For the text-containing cell, return its midpoint in [X, Y] coordinate format. 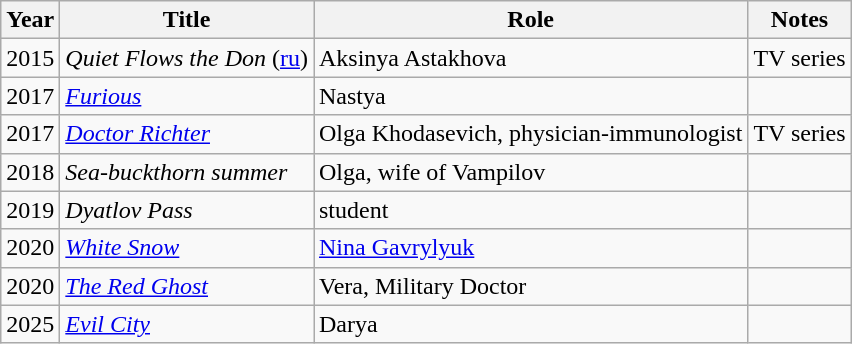
Furious [187, 96]
2018 [30, 172]
Year [30, 20]
Title [187, 20]
Darya [531, 324]
The Red Ghost [187, 286]
Olga, wife of Vampilov [531, 172]
Evil City [187, 324]
Notes [800, 20]
Nina Gavrylyuk [531, 248]
Aksinya Astakhova [531, 58]
Role [531, 20]
Doctor Richter [187, 134]
2025 [30, 324]
Olga Khodasevich, physician-immunologist [531, 134]
Nastya [531, 96]
White Snow [187, 248]
Sea-buckthorn summer [187, 172]
student [531, 210]
2019 [30, 210]
Vera, Military Doctor [531, 286]
Quiet Flows the Don (ru) [187, 58]
Dyatlov Pass [187, 210]
2015 [30, 58]
